From the cell containing the given text, extract its center point as (X, Y) coordinate. 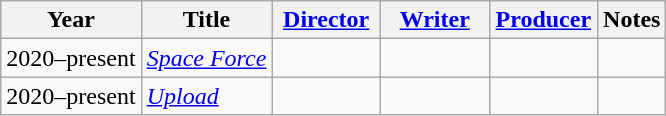
Year (71, 20)
Producer (544, 20)
Title (206, 20)
Upload (206, 96)
Notes (632, 20)
Space Force (206, 58)
Writer (434, 20)
Director (326, 20)
